Extract the [x, y] coordinate from the center of the cell holding the provided text.  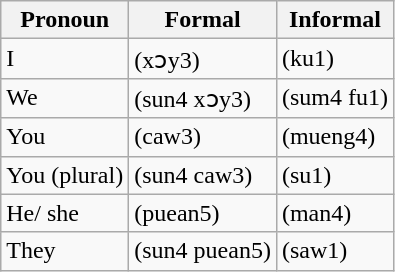
(saw1) [334, 251]
(sun4 puean5) [203, 251]
(mueng4) [334, 137]
You [65, 137]
(sum4 fu1) [334, 98]
(sun4 xɔy3) [203, 98]
He/ she [65, 213]
(puean5) [203, 213]
Pronoun [65, 20]
You (plural) [65, 175]
Formal [203, 20]
(ku1) [334, 59]
(su1) [334, 175]
I [65, 59]
They [65, 251]
(sun4 caw3) [203, 175]
(caw3) [203, 137]
We [65, 98]
(xɔy3) [203, 59]
Informal [334, 20]
(man4) [334, 213]
